Scan for the cell matching the given text and deliver its [x, y] coordinate at center. 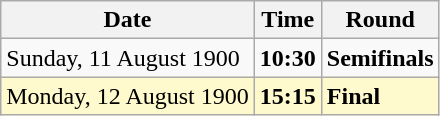
Semifinals [380, 58]
Final [380, 96]
Monday, 12 August 1900 [128, 96]
Time [288, 20]
15:15 [288, 96]
Date [128, 20]
10:30 [288, 58]
Round [380, 20]
Sunday, 11 August 1900 [128, 58]
